Pinpoint the cell where the given text exists, returning its (x, y) midpoint coordinate. 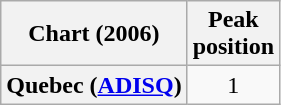
Chart (2006) (94, 34)
1 (233, 85)
Quebec (ADISQ) (94, 85)
Peak position (233, 34)
